Find where the given text appears and provide that cell's center as [x, y] coordinate. 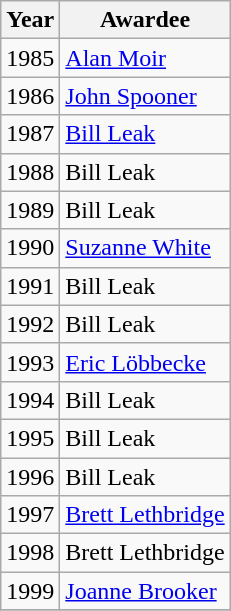
1994 [30, 400]
1988 [30, 172]
Suzanne White [145, 248]
1990 [30, 248]
Alan Moir [145, 58]
Eric Löbbecke [145, 362]
1985 [30, 58]
1996 [30, 477]
1986 [30, 96]
1991 [30, 286]
1999 [30, 591]
Awardee [145, 20]
1995 [30, 438]
1998 [30, 553]
1993 [30, 362]
1989 [30, 210]
Joanne Brooker [145, 591]
1997 [30, 515]
John Spooner [145, 96]
1987 [30, 134]
1992 [30, 324]
Year [30, 20]
